Pinpoint the cell where the given text exists, returning its [x, y] midpoint coordinate. 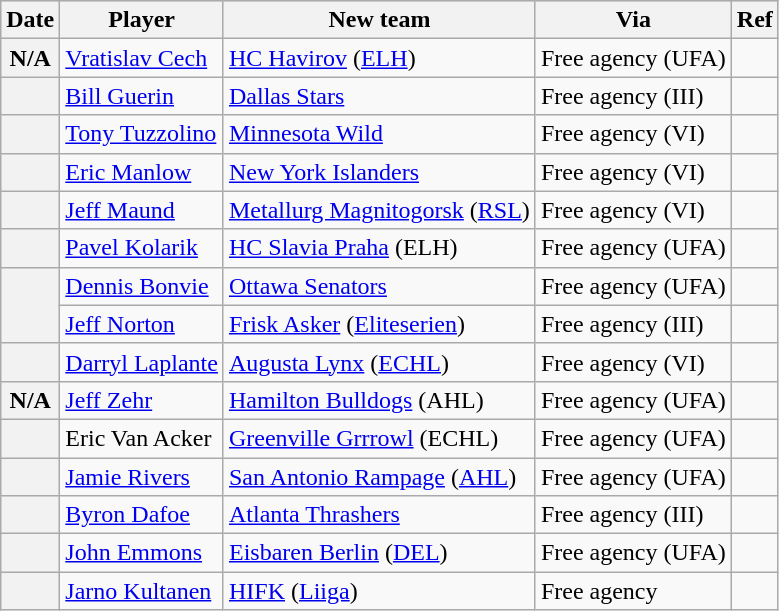
Dennis Bonvie [142, 286]
Jeff Maund [142, 210]
New team [379, 20]
Greenville Grrrowl (ECHL) [379, 438]
San Antonio Rampage (AHL) [379, 477]
HIFK (Liiga) [379, 591]
Tony Tuzzolino [142, 134]
Free agency [633, 591]
Hamilton Bulldogs (AHL) [379, 400]
Pavel Kolarik [142, 248]
Darryl Laplante [142, 362]
Byron Dafoe [142, 515]
Vratislav Cech [142, 58]
Date [30, 20]
Via [633, 20]
John Emmons [142, 553]
Minnesota Wild [379, 134]
HC Slavia Praha (ELH) [379, 248]
Eric Manlow [142, 172]
Augusta Lynx (ECHL) [379, 362]
New York Islanders [379, 172]
Jeff Zehr [142, 400]
Jamie Rivers [142, 477]
Eric Van Acker [142, 438]
HC Havirov (ELH) [379, 58]
Metallurg Magnitogorsk (RSL) [379, 210]
Ottawa Senators [379, 286]
Jeff Norton [142, 324]
Frisk Asker (Eliteserien) [379, 324]
Eisbaren Berlin (DEL) [379, 553]
Atlanta Thrashers [379, 515]
Dallas Stars [379, 96]
Player [142, 20]
Ref [754, 20]
Bill Guerin [142, 96]
Jarno Kultanen [142, 591]
